Provide the (X, Y) coordinate of the cell's center where the given text is located.  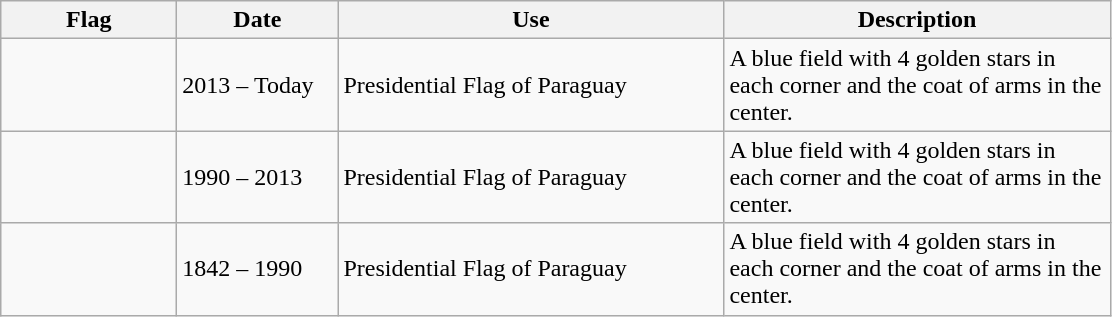
1990 – 2013 (258, 177)
2013 – Today (258, 85)
1842 – 1990 (258, 269)
Use (531, 20)
Description (917, 20)
Date (258, 20)
Flag (89, 20)
